Extract the [x, y] coordinate from the center of the cell holding the provided text.  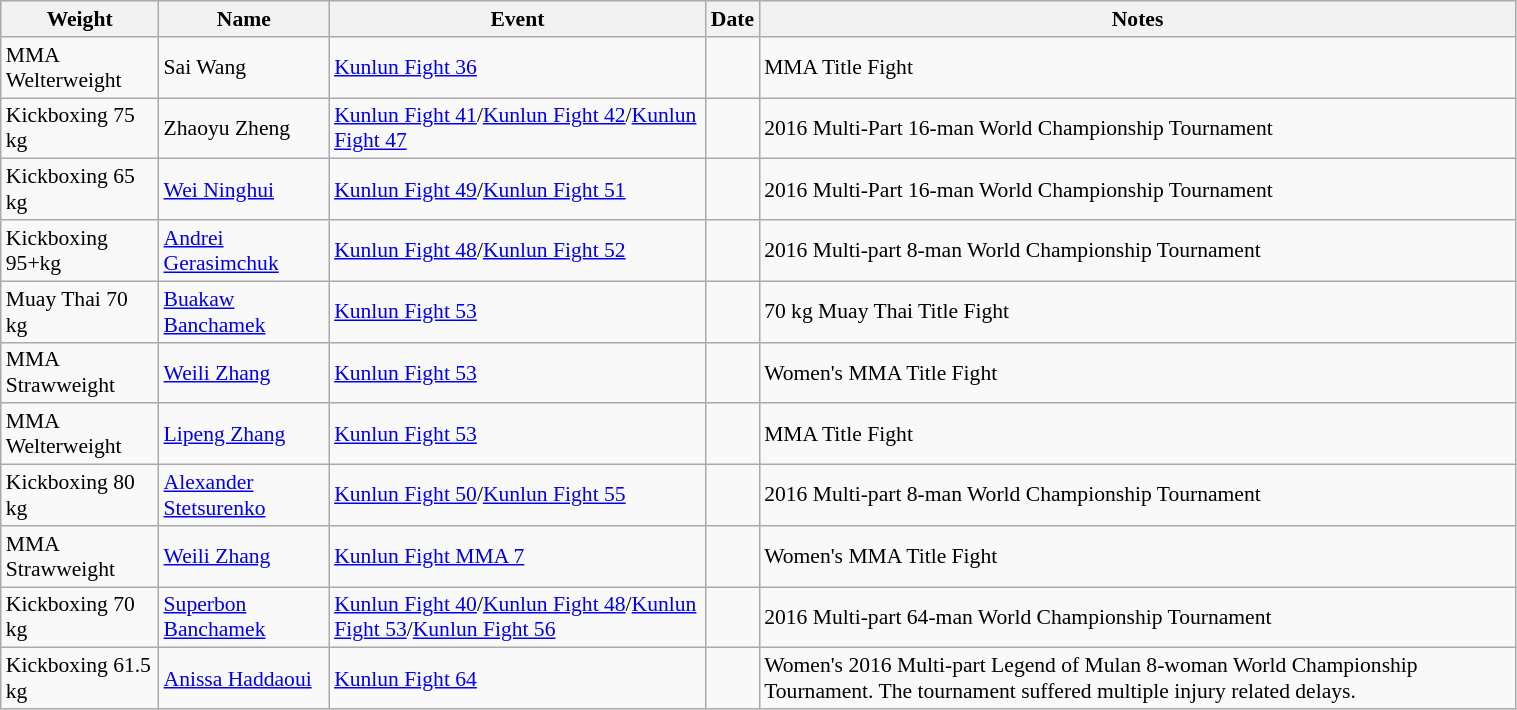
Zhaoyu Zheng [244, 128]
Kunlun Fight 49/Kunlun Fight 51 [518, 190]
Kickboxing 61.5 kg [80, 678]
Kunlun Fight 50/Kunlun Fight 55 [518, 496]
Andrei Gerasimchuk [244, 250]
Anissa Haddaoui [244, 678]
Kunlun Fight MMA 7 [518, 556]
Buakaw Banchamek [244, 312]
Women's 2016 Multi-part Legend of Mulan 8-woman World Championship Tournament. The tournament suffered multiple injury related delays. [1138, 678]
Notes [1138, 19]
Muay Thai 70 kg [80, 312]
Superbon Banchamek [244, 618]
Kickboxing 80 kg [80, 496]
Kunlun Fight 41/Kunlun Fight 42/Kunlun Fight 47 [518, 128]
Kunlun Fight 64 [518, 678]
Sai Wang [244, 68]
Kickboxing 95+kg [80, 250]
Kunlun Fight 36 [518, 68]
Date [732, 19]
Lipeng Zhang [244, 434]
Event [518, 19]
Kunlun Fight 40/Kunlun Fight 48/Kunlun Fight 53/Kunlun Fight 56 [518, 618]
2016 Multi-part 64-man World Championship Tournament [1138, 618]
70 kg Muay Thai Title Fight [1138, 312]
Name [244, 19]
Kickboxing 75 kg [80, 128]
Kickboxing 65 kg [80, 190]
Kickboxing 70 kg [80, 618]
Kunlun Fight 48/Kunlun Fight 52 [518, 250]
Alexander Stetsurenko [244, 496]
Wei Ninghui [244, 190]
Weight [80, 19]
